Scan for the cell matching the given text and deliver its (x, y) coordinate at center. 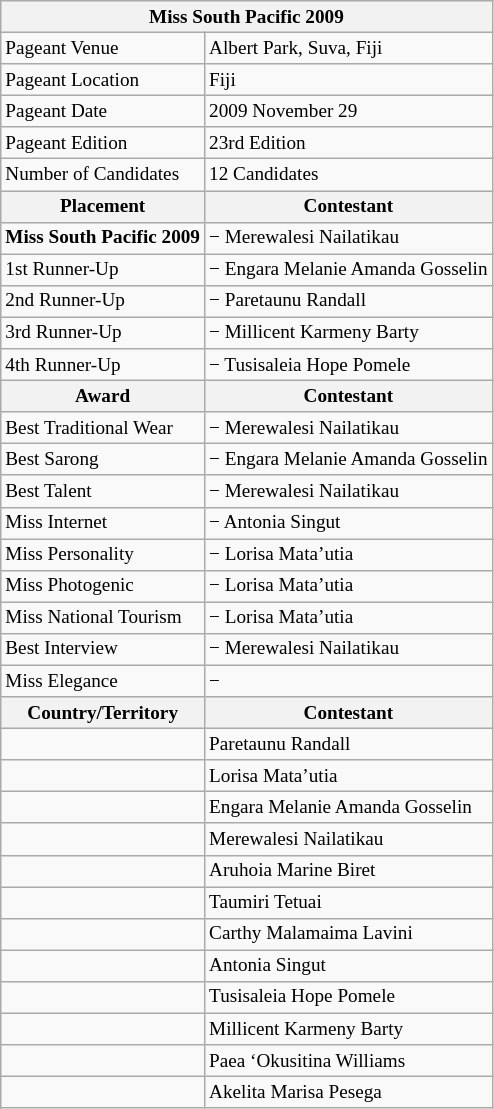
Miss Photogenic (103, 586)
3rd Runner-Up (103, 333)
− (349, 681)
Paea ‘Okusitina Williams (349, 1061)
Millicent Karmeny Barty (349, 1029)
4th Runner-Up (103, 365)
Antonia Singut (349, 966)
Fiji (349, 80)
2nd Runner-Up (103, 301)
12 Candidates (349, 175)
23rd Edition (349, 143)
Engara Melanie Amanda Gosselin (349, 808)
Paretaunu Randall (349, 744)
Miss Elegance (103, 681)
Pageant Venue (103, 48)
2009 November 29 (349, 111)
Akelita Marisa Pesega (349, 1092)
− Antonia Singut (349, 523)
Best Traditional Wear (103, 428)
Award (103, 396)
Placement (103, 206)
1st Runner-Up (103, 270)
Taumiri Tetuai (349, 902)
− Paretaunu Randall (349, 301)
Albert Park, Suva, Fiji (349, 48)
Best Interview (103, 649)
Country/Territory (103, 713)
Number of Candidates (103, 175)
Miss Internet (103, 523)
Aruhoia Marine Biret (349, 871)
Merewalesi Nailatikau (349, 839)
− Tusisaleia Hope Pomele (349, 365)
Carthy Malamaima Lavini (349, 934)
Tusisaleia Hope Pomele (349, 997)
Pageant Date (103, 111)
Pageant Location (103, 80)
Best Talent (103, 491)
Miss National Tourism (103, 618)
Best Sarong (103, 460)
Lorisa Mata’utia (349, 776)
Pageant Edition (103, 143)
Miss Personality (103, 554)
− Millicent Karmeny Barty (349, 333)
